Pinpoint the cell where the given text exists, returning its [x, y] midpoint coordinate. 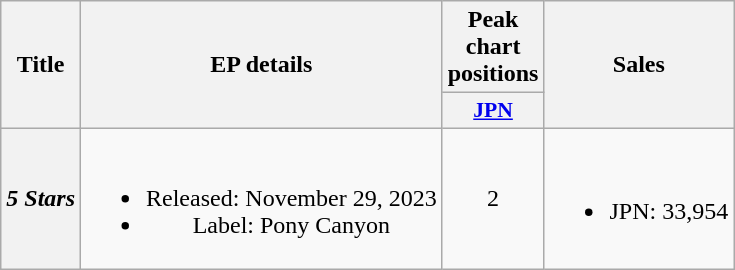
JPN [493, 111]
Peak chart positions [493, 47]
Sales [639, 65]
EP details [262, 65]
Title [41, 65]
Released: November 29, 2023Label: Pony Canyon [262, 198]
JPN: 33,954 [639, 198]
5 Stars [41, 198]
2 [493, 198]
